Scan for the cell matching the given text and deliver its [x, y] coordinate at center. 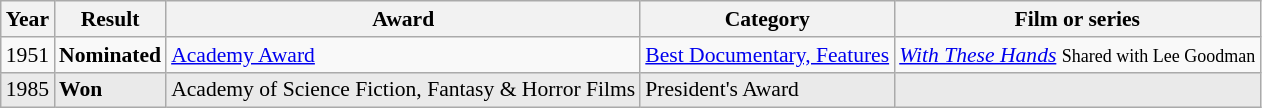
With These Hands Shared with Lee Goodman [1077, 55]
Result [110, 19]
1951 [28, 55]
Award [403, 19]
Nominated [110, 55]
Academy of Science Fiction, Fantasy & Horror Films [403, 90]
Won [110, 90]
Year [28, 19]
Academy Award [403, 55]
Best Documentary, Features [767, 55]
1985 [28, 90]
Film or series [1077, 19]
President's Award [767, 90]
Category [767, 19]
